Return (x, y) of the center of cell containing provided text 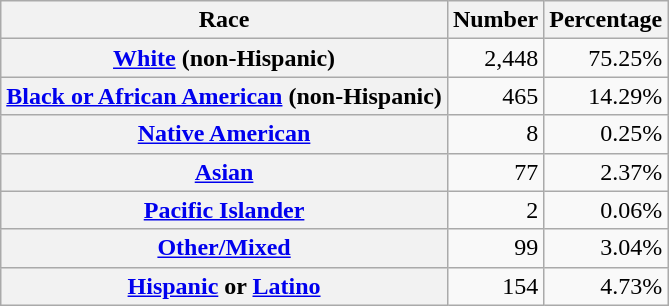
4.73% (606, 286)
0.25% (606, 134)
Number (495, 20)
Race (224, 20)
2.37% (606, 172)
0.06% (606, 210)
8 (495, 134)
Pacific Islander (224, 210)
465 (495, 96)
3.04% (606, 248)
154 (495, 286)
Percentage (606, 20)
99 (495, 248)
Asian (224, 172)
14.29% (606, 96)
Black or African American (non-Hispanic) (224, 96)
75.25% (606, 58)
2,448 (495, 58)
White (non-Hispanic) (224, 58)
Hispanic or Latino (224, 286)
Other/Mixed (224, 248)
Native American (224, 134)
2 (495, 210)
77 (495, 172)
